Capture the cell that displays the provided text and extract its [X, Y] central coordinate. 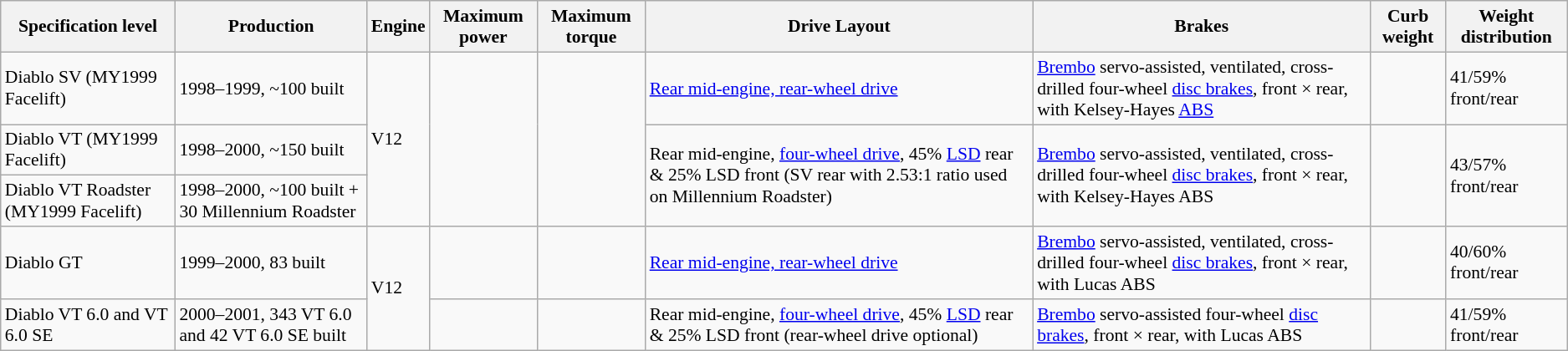
Brembo servo-assisted, ventilated, cross-drilled four-wheel disc brakes, front × rear, with Lucas ABS [1201, 262]
Rear mid-engine, four-wheel drive, 45% LSD rear & 25% LSD front (rear-wheel drive optional) [840, 324]
Brakes [1201, 27]
Production [271, 27]
Diablo GT [89, 262]
Engine [398, 27]
Diablo VT Roadster (MY1999 Facelift) [89, 201]
1998–2000, ~100 built + 30 Millennium Roadster [271, 201]
Curb weight [1408, 27]
1998–1999, ~100 built [271, 89]
Diablo VT (MY1999 Facelift) [89, 150]
Diablo VT 6.0 and VT 6.0 SE [89, 324]
Maximum power [483, 27]
43/57% front/rear [1507, 175]
Specification level [89, 27]
Weight distribution [1507, 27]
Maximum torque [591, 27]
Diablo SV (MY1999 Facelift) [89, 89]
Brembo servo-assisted four-wheel disc brakes, front × rear, with Lucas ABS [1201, 324]
2000–2001, 343 VT 6.0 and 42 VT 6.0 SE built [271, 324]
1998–2000, ~150 built [271, 150]
40/60% front/rear [1507, 262]
1999–2000, 83 built [271, 262]
Rear mid-engine, four-wheel drive, 45% LSD rear & 25% LSD front (SV rear with 2.53:1 ratio used on Millennium Roadster) [840, 175]
Drive Layout [840, 27]
